Determine the (x, y) coordinate at the center of the cell enclosing the given text.  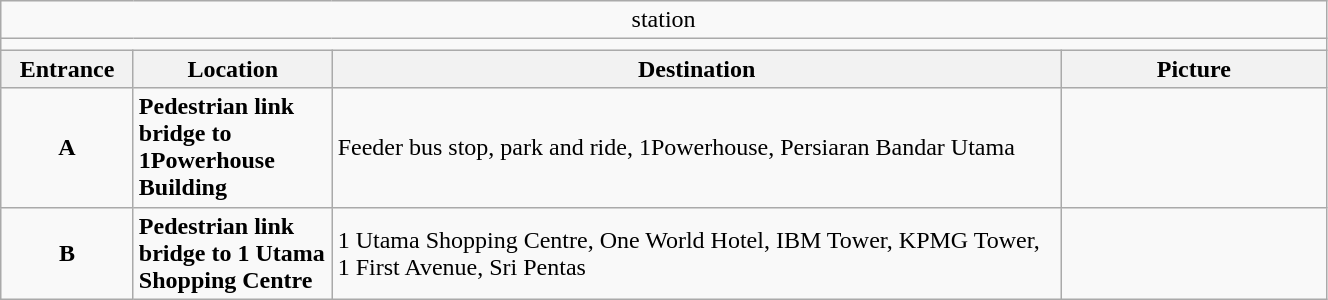
Entrance (68, 69)
A (68, 148)
1 Utama Shopping Centre, One World Hotel, IBM Tower, KPMG Tower, 1 First Avenue, Sri Pentas (696, 253)
Location (232, 69)
B (68, 253)
Picture (1194, 69)
Destination (696, 69)
Pedestrian link bridge to 1Powerhouse Building (232, 148)
Pedestrian link bridge to 1 Utama Shopping Centre (232, 253)
station (664, 20)
Feeder bus stop, park and ride, 1Powerhouse, Persiaran Bandar Utama (696, 148)
